Capture the cell that displays the provided text and extract its (x, y) central coordinate. 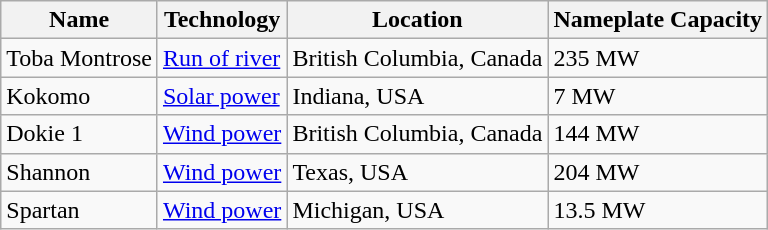
Kokomo (80, 96)
13.5 MW (658, 210)
Spartan (80, 210)
Toba Montrose (80, 58)
Run of river (222, 58)
Location (418, 20)
Indiana, USA (418, 96)
7 MW (658, 96)
144 MW (658, 134)
Name (80, 20)
Shannon (80, 172)
204 MW (658, 172)
Dokie 1 (80, 134)
Technology (222, 20)
Nameplate Capacity (658, 20)
Texas, USA (418, 172)
Michigan, USA (418, 210)
235 MW (658, 58)
Solar power (222, 96)
